Return the (x, y) coordinate for the center point of the cell that contains the specified text.  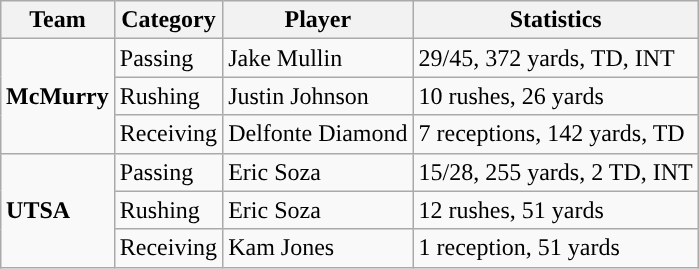
10 rushes, 26 yards (556, 96)
Player (318, 20)
15/28, 255 yards, 2 TD, INT (556, 172)
Category (168, 20)
Justin Johnson (318, 96)
Jake Mullin (318, 58)
7 receptions, 142 yards, TD (556, 134)
12 rushes, 51 yards (556, 210)
McMurry (58, 96)
Delfonte Diamond (318, 134)
Team (58, 20)
UTSA (58, 210)
29/45, 372 yards, TD, INT (556, 58)
Kam Jones (318, 248)
1 reception, 51 yards (556, 248)
Statistics (556, 20)
